Provide the (X, Y) coordinate of the cell's center where the given text is located.  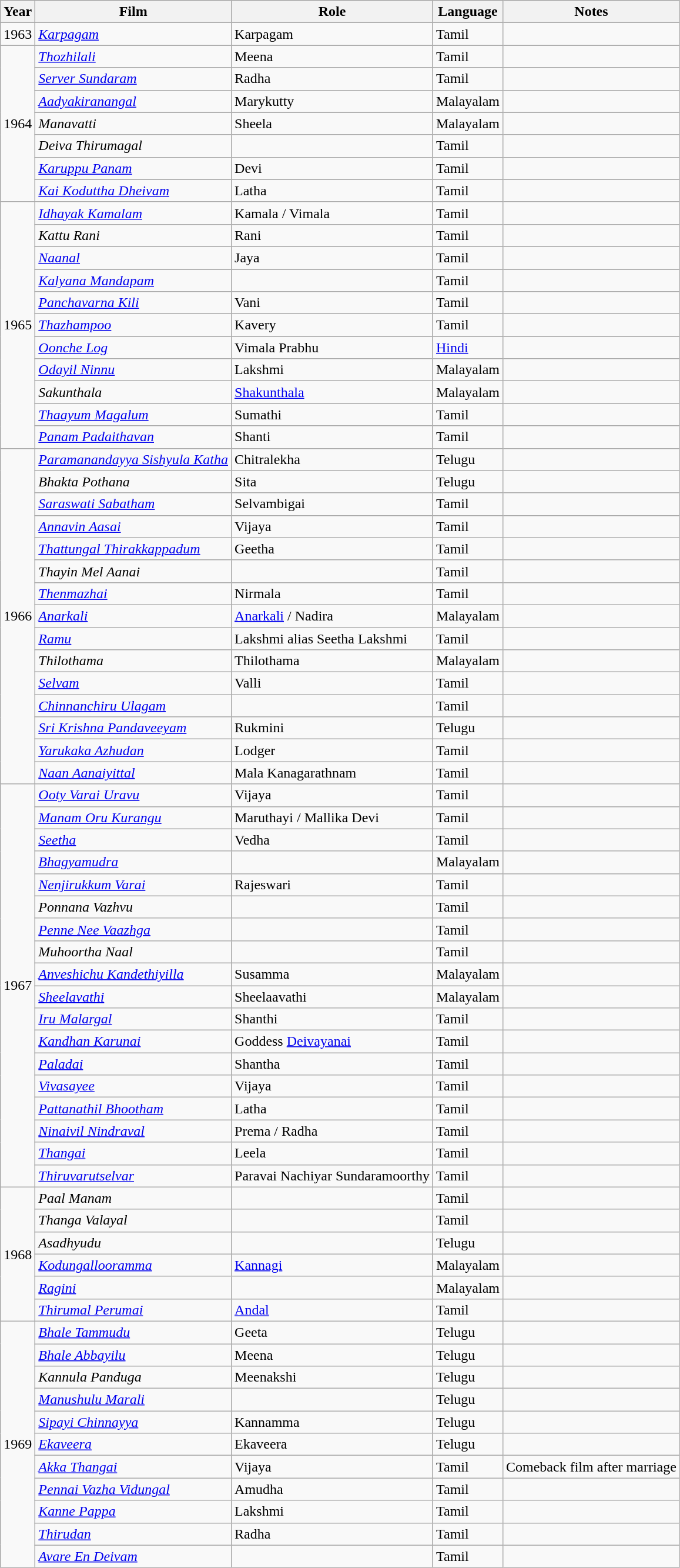
Pattanathil Bhootham (133, 1109)
Sheela (333, 124)
Thangai (133, 1153)
Comeback film after marriage (591, 1467)
Nirmala (333, 593)
Annavin Aasai (133, 526)
Ninaivil Nindraval (133, 1131)
Thirudan (133, 1534)
Thanga Valayal (133, 1220)
Kamala / Vimala (333, 213)
Jaya (333, 258)
1966 (18, 616)
Kannagi (333, 1265)
Bhakta Pothana (133, 482)
Andal (333, 1310)
Hindi (468, 348)
Oonche Log (133, 348)
Shakunthala (333, 392)
Sumathi (333, 415)
Amudha (333, 1489)
Lakshmi alias Seetha Lakshmi (333, 638)
Role (333, 12)
Sri Krishna Pandaveeyam (133, 728)
Karuppu Panam (133, 168)
Sheelaavathi (333, 997)
Selvam (133, 683)
Penne Nee Vaazhga (133, 929)
Kannamma (333, 1422)
Paal Manam (133, 1198)
1968 (18, 1254)
Paravai Nachiyar Sundaramoorthy (333, 1176)
Chinnanchiru Ulagam (133, 706)
Avare En Deivam (133, 1556)
Rukmini (333, 728)
Thozhilali (133, 56)
Devi (333, 168)
Kavery (333, 325)
Shanthi (333, 1019)
Thaayum Magalum (133, 415)
Bhagyamudra (133, 862)
Manam Oru Kurangu (133, 818)
1967 (18, 986)
Manushulu Marali (133, 1400)
Odayil Ninnu (133, 370)
Panchavarna Kili (133, 303)
Deiva Thirumagal (133, 146)
Leela (333, 1153)
Server Sundaram (133, 79)
Asadhyudu (133, 1243)
Year (18, 12)
Paramanandayya Sishyula Katha (133, 459)
Naan Aanaiyittal (133, 773)
Vani (333, 303)
Chitralekha (333, 459)
Muhoortha Naal (133, 952)
Sita (333, 482)
Anarkali (133, 616)
Mala Kanagarathnam (333, 773)
Kattu Rani (133, 235)
Selvambigai (333, 504)
Film (133, 12)
Thattungal Thirakkappadum (133, 549)
Vedha (333, 840)
Thayin Mel Aanai (133, 571)
Vimala Prabhu (333, 348)
Shantha (333, 1064)
1964 (18, 124)
Valli (333, 683)
Naanal (133, 258)
Thiruvarutselvar (133, 1176)
Language (468, 12)
Kanne Pappa (133, 1512)
Kodungallooramma (133, 1265)
Marykutty (333, 101)
Bhale Abbayilu (133, 1355)
Ramu (133, 638)
Iru Malargal (133, 1019)
Thirumal Perumai (133, 1310)
Thenmazhai (133, 593)
Bhale Tammudu (133, 1332)
Aadyakiranangal (133, 101)
Pennai Vazha Vidungal (133, 1489)
Vivasayee (133, 1086)
Maruthayi / Mallika Devi (333, 818)
Geetha (333, 549)
Anarkali / Nadira (333, 616)
1969 (18, 1444)
Paladai (133, 1064)
Seetha (133, 840)
Kalyana Mandapam (133, 281)
Idhayak Kamalam (133, 213)
Ponnana Vazhvu (133, 907)
Shanti (333, 437)
Sheelavathi (133, 997)
Rani (333, 235)
Notes (591, 12)
1965 (18, 325)
Rajeswari (333, 885)
Sakunthala (133, 392)
Saraswati Sabatham (133, 504)
Susamma (333, 974)
Thazhampoo (133, 325)
Akka Thangai (133, 1467)
Goddess Deivayanai (333, 1042)
Prema / Radha (333, 1131)
Kannula Panduga (133, 1377)
Geeta (333, 1332)
Anveshichu Kandethiyilla (133, 974)
Panam Padaithavan (133, 437)
Kai Koduttha Dheivam (133, 191)
Meenakshi (333, 1377)
Yarukaka Azhudan (133, 750)
1963 (18, 34)
Kandhan Karunai (133, 1042)
Nenjirukkum Varai (133, 885)
Manavatti (133, 124)
Ragini (133, 1287)
Sipayi Chinnayya (133, 1422)
Lodger (333, 750)
Ooty Varai Uravu (133, 795)
